Identify which cell holds the provided text, then report its [X, Y] central coordinate. 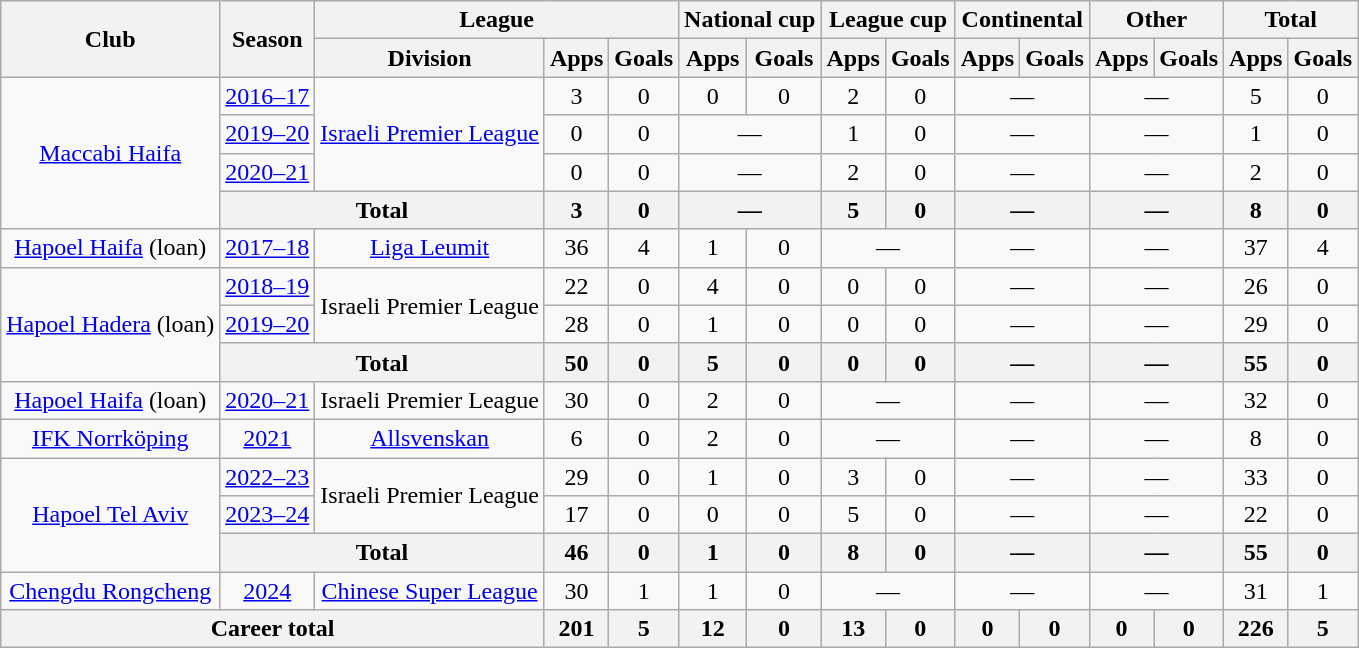
2024 [268, 591]
37 [1256, 248]
Career total [273, 629]
32 [1256, 400]
50 [576, 362]
2016–17 [268, 96]
League [497, 20]
13 [853, 629]
2021 [268, 438]
36 [576, 248]
IFK Norrköping [110, 438]
Division [430, 58]
Chinese Super League [430, 591]
26 [1256, 286]
Hapoel Hadera (loan) [110, 324]
Liga Leumit [430, 248]
Season [268, 39]
National cup [750, 20]
Maccabi Haifa [110, 153]
Continental [1022, 20]
Other [1156, 20]
12 [713, 629]
33 [1256, 477]
31 [1256, 591]
46 [576, 553]
2017–18 [268, 248]
6 [576, 438]
17 [576, 515]
Allsvenskan [430, 438]
2018–19 [268, 286]
201 [576, 629]
Club [110, 39]
28 [576, 324]
226 [1256, 629]
2023–24 [268, 515]
League cup [888, 20]
2022–23 [268, 477]
Hapoel Tel Aviv [110, 515]
Chengdu Rongcheng [110, 591]
